Locate the cell with the specified text and output its (X, Y) center coordinate. 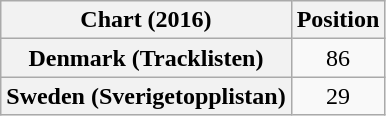
29 (338, 96)
Denmark (Tracklisten) (146, 58)
86 (338, 58)
Position (338, 20)
Sweden (Sverigetopplistan) (146, 96)
Chart (2016) (146, 20)
